Return the (x, y) coordinate for the center point of the cell that contains the specified text.  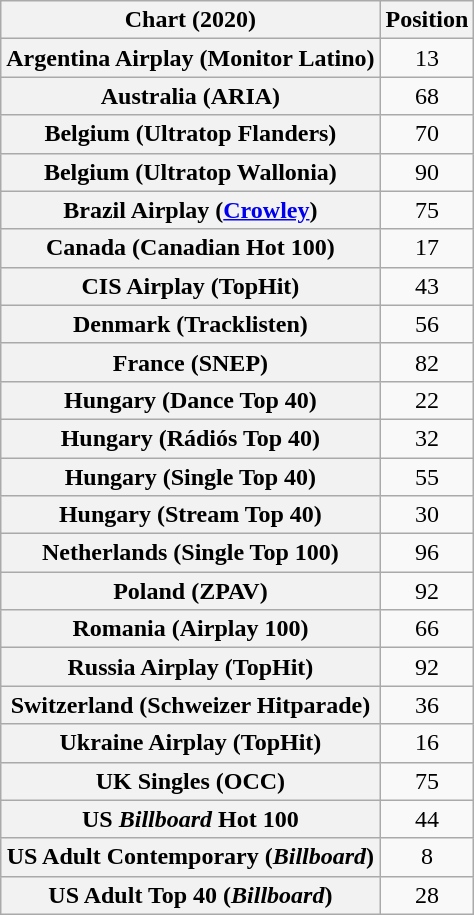
Denmark (Tracklisten) (190, 324)
55 (427, 477)
CIS Airplay (TopHit) (190, 286)
Hungary (Stream Top 40) (190, 515)
Romania (Airplay 100) (190, 629)
Belgium (Ultratop Wallonia) (190, 172)
Hungary (Rádiós Top 40) (190, 438)
US Adult Top 40 (Billboard) (190, 895)
28 (427, 895)
Hungary (Dance Top 40) (190, 400)
Hungary (Single Top 40) (190, 477)
22 (427, 400)
8 (427, 857)
Belgium (Ultratop Flanders) (190, 134)
68 (427, 96)
Argentina Airplay (Monitor Latino) (190, 58)
70 (427, 134)
32 (427, 438)
Russia Airplay (TopHit) (190, 667)
43 (427, 286)
France (SNEP) (190, 362)
56 (427, 324)
UK Singles (OCC) (190, 781)
13 (427, 58)
Position (427, 20)
66 (427, 629)
30 (427, 515)
Brazil Airplay (Crowley) (190, 210)
96 (427, 553)
Poland (ZPAV) (190, 591)
36 (427, 705)
Netherlands (Single Top 100) (190, 553)
Canada (Canadian Hot 100) (190, 248)
44 (427, 819)
Chart (2020) (190, 20)
82 (427, 362)
Switzerland (Schweizer Hitparade) (190, 705)
17 (427, 248)
Australia (ARIA) (190, 96)
US Billboard Hot 100 (190, 819)
US Adult Contemporary (Billboard) (190, 857)
90 (427, 172)
16 (427, 743)
Ukraine Airplay (TopHit) (190, 743)
